Return the (X, Y) coordinate for the center point of the cell that contains the specified text.  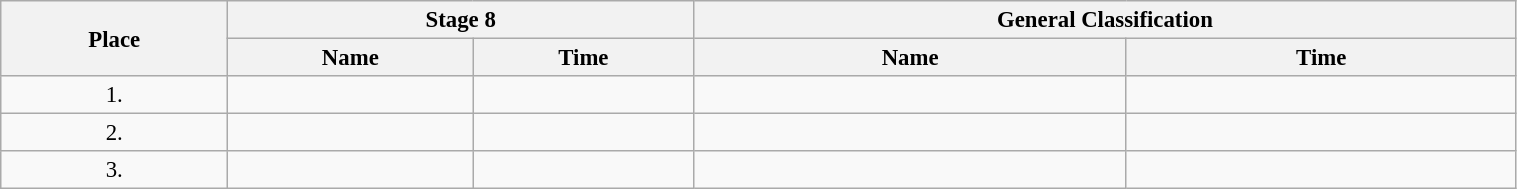
1. (114, 95)
2. (114, 133)
Stage 8 (461, 20)
Place (114, 38)
General Classification (1105, 20)
3. (114, 170)
